Detect which cell encompasses the target text, then output its [X, Y] center coordinate. 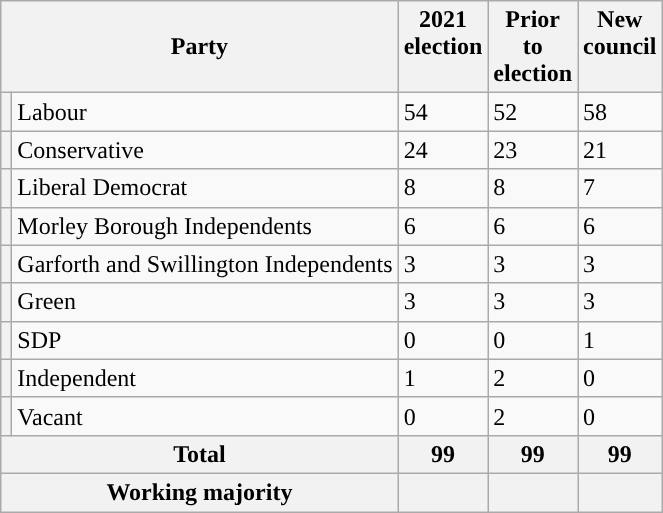
Independent [205, 378]
Conservative [205, 150]
24 [443, 150]
Green [205, 302]
Liberal Democrat [205, 188]
52 [533, 112]
Morley Borough Independents [205, 226]
58 [620, 112]
54 [443, 112]
SDP [205, 340]
Prior to election [533, 47]
21 [620, 150]
Vacant [205, 416]
Working majority [200, 492]
Garforth and Swillington Independents [205, 264]
2021 election [443, 47]
Labour [205, 112]
Party [200, 47]
23 [533, 150]
7 [620, 188]
New council [620, 47]
Total [200, 454]
